Locate the cell with the specified text and output its (x, y) center coordinate. 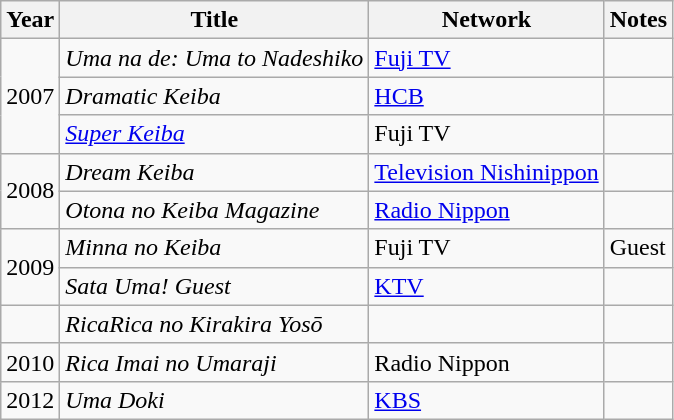
KBS (486, 400)
Dream Keiba (214, 172)
2009 (30, 267)
KTV (486, 286)
Super Keiba (214, 134)
Minna no Keiba (214, 248)
Title (214, 20)
2010 (30, 362)
Network (486, 20)
RicaRica no Kirakira Yosō (214, 324)
Dramatic Keiba (214, 96)
Rica Imai no Umaraji (214, 362)
Otona no Keiba Magazine (214, 210)
2012 (30, 400)
Uma Doki (214, 400)
2007 (30, 96)
Television Nishinippon (486, 172)
Sata Uma! Guest (214, 286)
HCB (486, 96)
Year (30, 20)
Notes (638, 20)
Uma na de: Uma to Nadeshiko (214, 58)
2008 (30, 191)
Guest (638, 248)
